Scan for the cell matching the given text and deliver its [X, Y] coordinate at center. 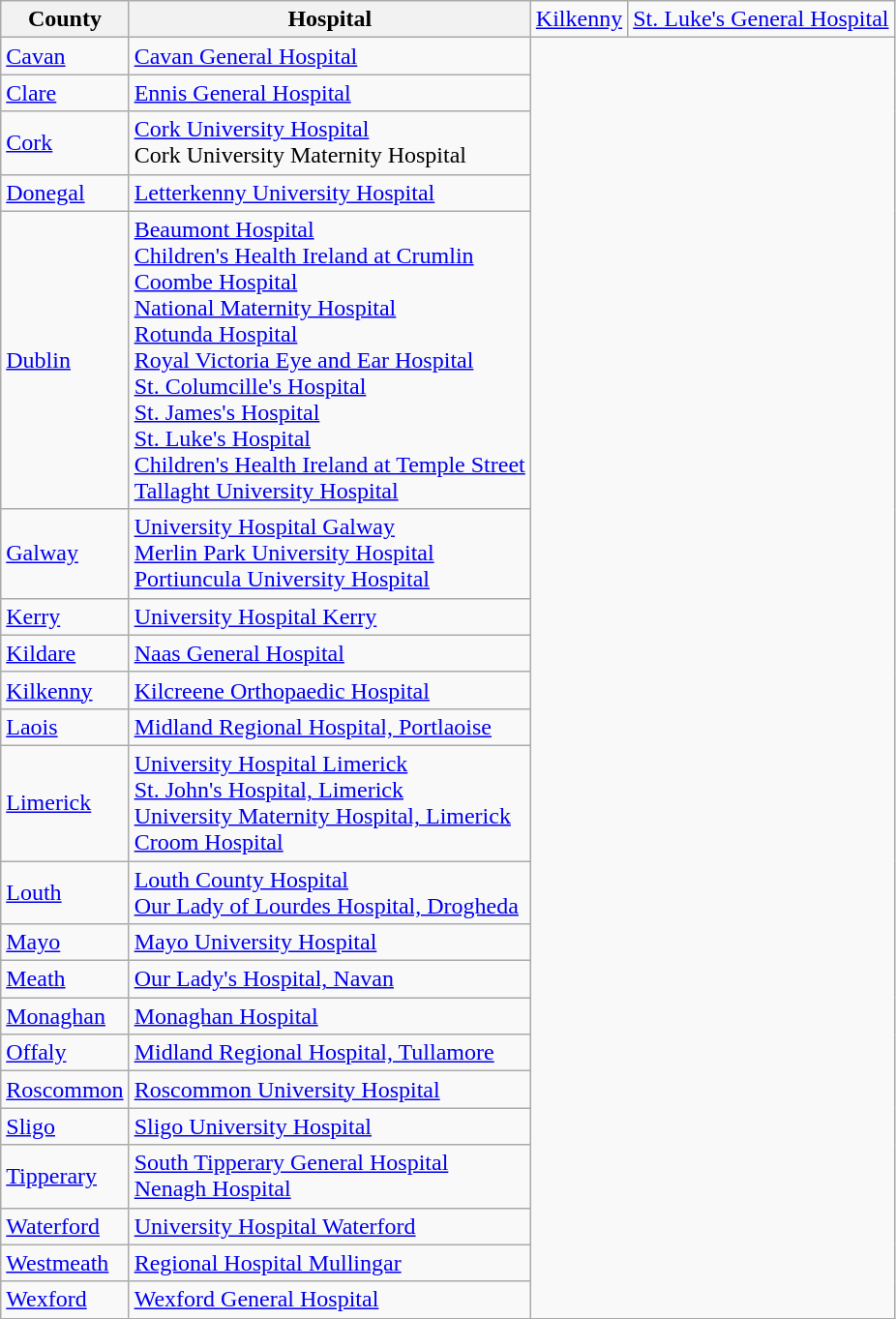
Louth County HospitalOur Lady of Lourdes Hospital, Drogheda [329, 892]
Westmeath [65, 1263]
Wexford General Hospital [329, 1300]
Galway [65, 554]
Kildare [65, 653]
Roscommon University Hospital [329, 1090]
South Tipperary General HospitalNenagh Hospital [329, 1177]
Louth [65, 892]
Mayo [65, 943]
Limerick [65, 803]
Midland Regional Hospital, Portlaoise [329, 727]
Kilcreene Orthopaedic Hospital [329, 690]
Letterkenny University Hospital [329, 193]
Monaghan [65, 1016]
Roscommon [65, 1090]
Cavan General Hospital [329, 56]
Wexford [65, 1300]
Cork [65, 143]
Sligo University Hospital [329, 1126]
Hospital [329, 19]
Monaghan Hospital [329, 1016]
Sligo [65, 1126]
Cavan [65, 56]
Tipperary [65, 1177]
Dublin [65, 360]
University Hospital Waterford [329, 1226]
Clare [65, 93]
Laois [65, 727]
Kerry [65, 616]
Offaly [65, 1053]
Midland Regional Hospital, Tullamore [329, 1053]
Our Lady's Hospital, Navan [329, 979]
Meath [65, 979]
St. Luke's General Hospital [761, 19]
University Hospital LimerickSt. John's Hospital, LimerickUniversity Maternity Hospital, LimerickCroom Hospital [329, 803]
Mayo University Hospital [329, 943]
University Hospital Kerry [329, 616]
Naas General Hospital [329, 653]
Donegal [65, 193]
Cork University HospitalCork University Maternity Hospital [329, 143]
Waterford [65, 1226]
University Hospital GalwayMerlin Park University HospitalPortiuncula University Hospital [329, 554]
Regional Hospital Mullingar [329, 1263]
County [65, 19]
Ennis General Hospital [329, 93]
